From the cell containing the given text, extract its center point as (x, y) coordinate. 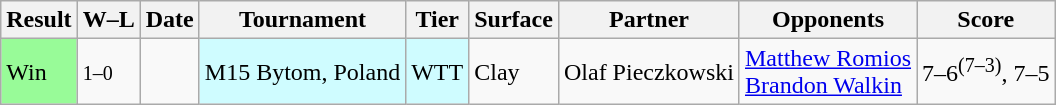
W–L (108, 20)
Partner (648, 20)
1–0 (108, 72)
Date (170, 20)
Olaf Pieczkowski (648, 72)
Tier (438, 20)
WTT (438, 72)
Score (986, 20)
7–6(7–3), 7–5 (986, 72)
Opponents (828, 20)
Matthew Romios Brandon Walkin (828, 72)
Win (39, 72)
Surface (514, 20)
Result (39, 20)
Clay (514, 72)
Tournament (302, 20)
M15 Bytom, Poland (302, 72)
